Search for the cell housing the specified text and yield its (x, y) center coordinate. 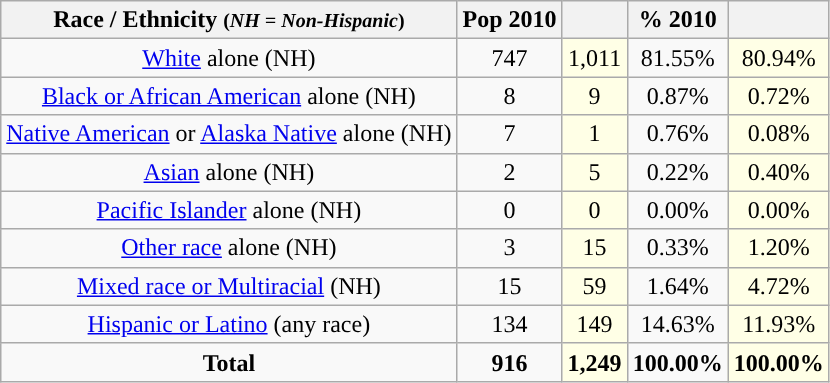
0.87% (678, 96)
5 (594, 172)
134 (510, 324)
149 (594, 324)
% 2010 (678, 20)
Pacific Islander alone (NH) (229, 210)
1.64% (678, 286)
80.94% (778, 58)
81.55% (678, 58)
11.93% (778, 324)
Asian alone (NH) (229, 172)
Other race alone (NH) (229, 248)
Total (229, 362)
1 (594, 134)
Native American or Alaska Native alone (NH) (229, 134)
1.20% (778, 248)
7 (510, 134)
0.72% (778, 96)
0.76% (678, 134)
White alone (NH) (229, 58)
Race / Ethnicity (NH = Non-Hispanic) (229, 20)
916 (510, 362)
4.72% (778, 286)
2 (510, 172)
1,249 (594, 362)
Black or African American alone (NH) (229, 96)
Pop 2010 (510, 20)
14.63% (678, 324)
1,011 (594, 58)
0.33% (678, 248)
Mixed race or Multiracial (NH) (229, 286)
0.22% (678, 172)
59 (594, 286)
Hispanic or Latino (any race) (229, 324)
8 (510, 96)
0.08% (778, 134)
747 (510, 58)
0.40% (778, 172)
3 (510, 248)
9 (594, 96)
